Output the [X, Y] coordinate of the center of the cell containing the given text.  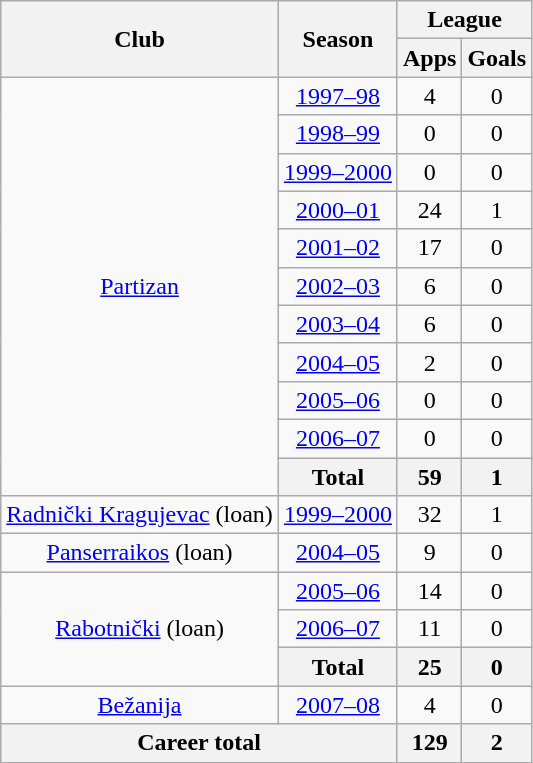
1997–98 [338, 96]
1998–99 [338, 134]
Season [338, 39]
32 [429, 515]
2002–03 [338, 286]
24 [429, 210]
11 [429, 629]
Goals [497, 58]
Bežanija [140, 705]
Partizan [140, 286]
League [464, 20]
25 [429, 667]
Rabotnički (loan) [140, 629]
14 [429, 591]
Apps [429, 58]
2000–01 [338, 210]
2007–08 [338, 705]
2003–04 [338, 324]
17 [429, 248]
59 [429, 477]
Radnički Kragujevac (loan) [140, 515]
129 [429, 743]
Career total [200, 743]
Panserraikos (loan) [140, 553]
9 [429, 553]
2001–02 [338, 248]
Club [140, 39]
